From the cell containing the given text, extract its center point as (x, y) coordinate. 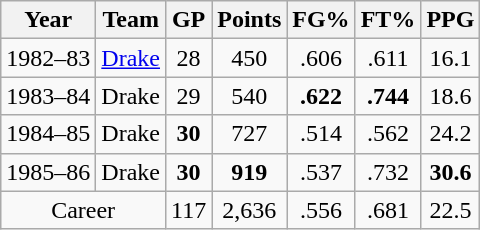
727 (250, 134)
.611 (388, 58)
.732 (388, 172)
2,636 (250, 210)
FT% (388, 20)
FG% (321, 20)
117 (189, 210)
1985–86 (48, 172)
.537 (321, 172)
16.1 (450, 58)
.606 (321, 58)
18.6 (450, 96)
30.6 (450, 172)
PPG (450, 20)
540 (250, 96)
22.5 (450, 210)
GP (189, 20)
.622 (321, 96)
.556 (321, 210)
1982–83 (48, 58)
Career (84, 210)
.744 (388, 96)
Year (48, 20)
.514 (321, 134)
Points (250, 20)
.681 (388, 210)
.562 (388, 134)
Team (131, 20)
1984–85 (48, 134)
1983–84 (48, 96)
28 (189, 58)
450 (250, 58)
24.2 (450, 134)
29 (189, 96)
919 (250, 172)
